Return (X, Y) of the center of cell containing provided text 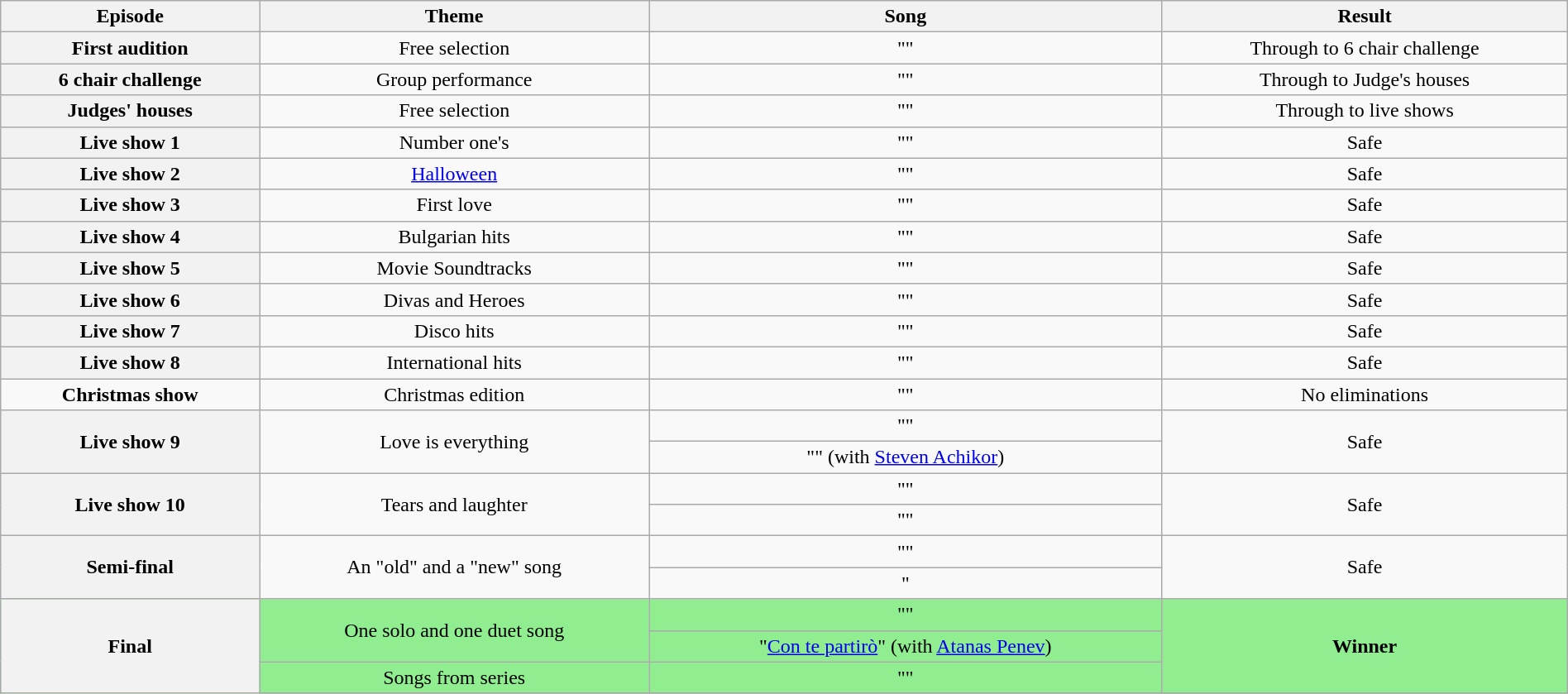
Song (906, 17)
Disco hits (455, 331)
Halloween (455, 174)
Live show 5 (131, 268)
6 chair challenge (131, 79)
Result (1365, 17)
Theme (455, 17)
Live show 4 (131, 237)
Live show 1 (131, 142)
Final (131, 646)
An "old" and a "new" song (455, 567)
Live show 2 (131, 174)
Love is everything (455, 442)
First love (455, 205)
Songs from series (455, 677)
"Con te partirò" (with Atanas Penev) (906, 646)
Through to 6 chair challenge (1365, 48)
Tears and laughter (455, 505)
" (906, 583)
One solo and one duet song (455, 630)
Live show 9 (131, 442)
Judges' houses (131, 111)
Live show 3 (131, 205)
Semi-final (131, 567)
Through to live shows (1365, 111)
Movie Soundtracks (455, 268)
Live show 8 (131, 362)
Christmas show (131, 395)
Episode (131, 17)
Christmas edition (455, 395)
Group performance (455, 79)
Divas and Heroes (455, 299)
First audition (131, 48)
"" (with Steven Achikor) (906, 457)
International hits (455, 362)
Live show 7 (131, 331)
Bulgarian hits (455, 237)
Number one's (455, 142)
Live show 6 (131, 299)
Live show 10 (131, 505)
Winner (1365, 646)
No eliminations (1365, 395)
Through to Judge's houses (1365, 79)
